Return [X, Y] of the center of cell containing provided text 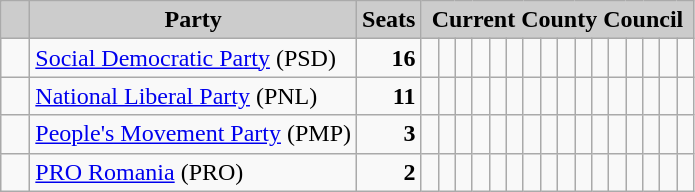
3 [389, 134]
Current County Council [558, 20]
2 [389, 172]
Seats [389, 20]
Social Democratic Party (PSD) [194, 58]
PRO Romania (PRO) [194, 172]
16 [389, 58]
People's Movement Party (PMP) [194, 134]
National Liberal Party (PNL) [194, 96]
11 [389, 96]
Party [194, 20]
